Detect which cell encompasses the target text, then output its (x, y) center coordinate. 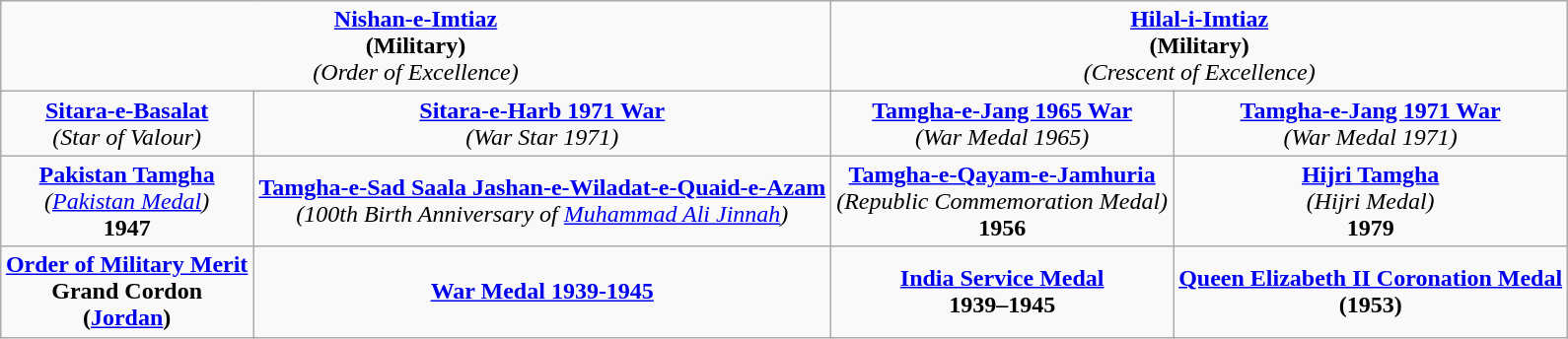
Tamgha-e-Sad Saala Jashan-e-Wiladat-e-Quaid-e-Azam(100th Birth Anniversary of Muhammad Ali Jinnah) (542, 201)
Tamgha-e-Qayam-e-Jamhuria(Republic Commemoration Medal)1956 (1002, 201)
Sitara-e-Basalat(Star of Valour) (126, 124)
Queen Elizabeth II Coronation Medal(1953) (1371, 292)
Pakistan Tamgha(Pakistan Medal)1947 (126, 201)
India Service Medal1939–1945 (1002, 292)
Tamgha-e-Jang 1971 War(War Medal 1971) (1371, 124)
Hijri Tamgha(Hijri Medal)1979 (1371, 201)
War Medal 1939-1945 (542, 292)
Nishan-e-Imtiaz(Military)(Order of Excellence) (415, 46)
Order of Military MeritGrand Cordon(Jordan) (126, 292)
Tamgha-e-Jang 1965 War(War Medal 1965) (1002, 124)
Hilal-i-Imtiaz(Military)(Crescent of Excellence) (1199, 46)
Sitara-e-Harb 1971 War(War Star 1971) (542, 124)
